Pinpoint the cell where the given text exists, returning its (x, y) midpoint coordinate. 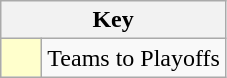
Teams to Playoffs (134, 58)
Key (114, 20)
